Locate the cell with the specified text and output its [X, Y] center coordinate. 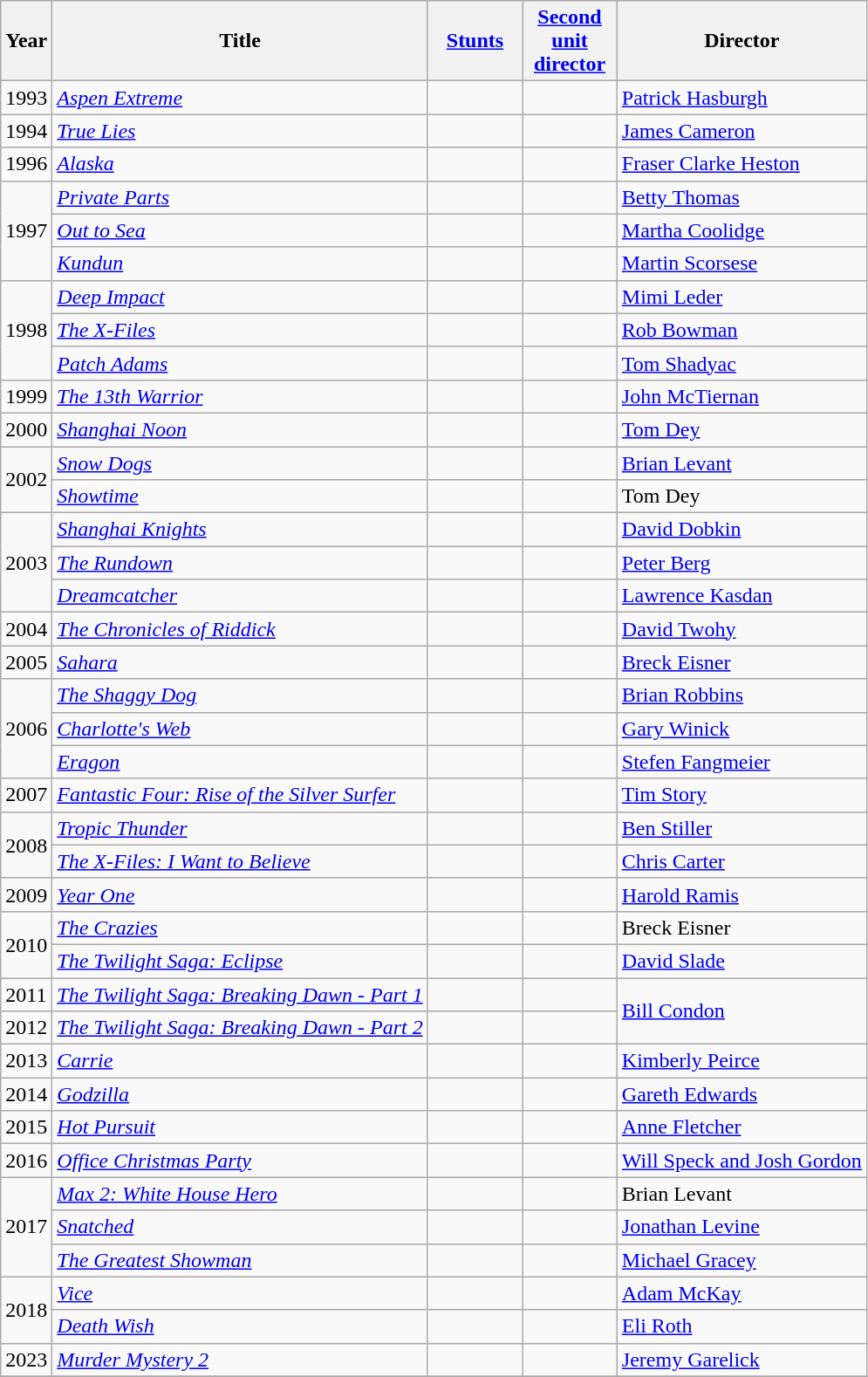
Office Christmas Party [240, 1161]
Murder Mystery 2 [240, 1360]
The Rundown [240, 563]
David Twohy [742, 629]
2004 [26, 629]
2014 [26, 1094]
Showtime [240, 497]
Bill Condon [742, 1010]
Shanghai Noon [240, 429]
The Twilight Saga: Breaking Dawn - Part 2 [240, 1028]
2012 [26, 1028]
Tom Shadyac [742, 363]
Patch Adams [240, 363]
2006 [26, 729]
Jonathan Levine [742, 1227]
The X-Files [240, 330]
Fantastic Four: Rise of the Silver Surfer [240, 795]
Godzilla [240, 1094]
Tim Story [742, 795]
Alaska [240, 164]
Peter Berg [742, 563]
Second unit director [571, 41]
The Crazies [240, 928]
Ben Stiller [742, 828]
Gareth Edwards [742, 1094]
Anne Fletcher [742, 1127]
David Slade [742, 961]
Snatched [240, 1227]
The Greatest Showman [240, 1260]
The Twilight Saga: Breaking Dawn - Part 1 [240, 994]
Lawrence Kasdan [742, 596]
2018 [26, 1310]
Stefen Fangmeier [742, 762]
2013 [26, 1061]
Deep Impact [240, 297]
Betty Thomas [742, 197]
Kundun [240, 264]
2002 [26, 480]
The Twilight Saga: Eclipse [240, 961]
Max 2: White House Hero [240, 1194]
Chris Carter [742, 861]
1997 [26, 230]
Sahara [240, 662]
2005 [26, 662]
Carrie [240, 1061]
Rob Bowman [742, 330]
1999 [26, 396]
Year One [240, 894]
Michael Gracey [742, 1260]
Director [742, 41]
1993 [26, 98]
2017 [26, 1227]
Private Parts [240, 197]
The X-Files: I Want to Believe [240, 861]
Out to Sea [240, 230]
2016 [26, 1161]
Kimberly Peirce [742, 1061]
Mimi Leder [742, 297]
David Dobkin [742, 530]
Stunts [475, 41]
Jeremy Garelick [742, 1360]
Tropic Thunder [240, 828]
Vice [240, 1293]
2000 [26, 429]
Aspen Extreme [240, 98]
Shanghai Knights [240, 530]
Hot Pursuit [240, 1127]
James Cameron [742, 131]
2011 [26, 994]
Death Wish [240, 1326]
The 13th Warrior [240, 396]
2007 [26, 795]
1998 [26, 330]
Eli Roth [742, 1326]
1996 [26, 164]
Martha Coolidge [742, 230]
Patrick Hasburgh [742, 98]
John McTiernan [742, 396]
2008 [26, 845]
Adam McKay [742, 1293]
Eragon [240, 762]
2023 [26, 1360]
Harold Ramis [742, 894]
Title [240, 41]
Year [26, 41]
Charlotte's Web [240, 729]
The Chronicles of Riddick [240, 629]
Gary Winick [742, 729]
2009 [26, 894]
1994 [26, 131]
Martin Scorsese [742, 264]
Dreamcatcher [240, 596]
2015 [26, 1127]
The Shaggy Dog [240, 695]
Brian Robbins [742, 695]
Fraser Clarke Heston [742, 164]
True Lies [240, 131]
2010 [26, 944]
2003 [26, 563]
Will Speck and Josh Gordon [742, 1161]
Snow Dogs [240, 463]
